From the cell containing the given text, extract its center point as [X, Y] coordinate. 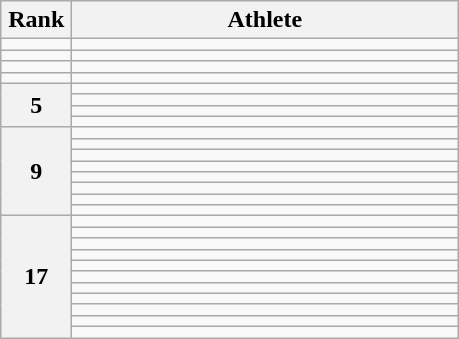
Athlete [265, 20]
5 [36, 105]
Rank [36, 20]
9 [36, 171]
17 [36, 277]
